Scan for the cell matching the given text and deliver its [X, Y] coordinate at center. 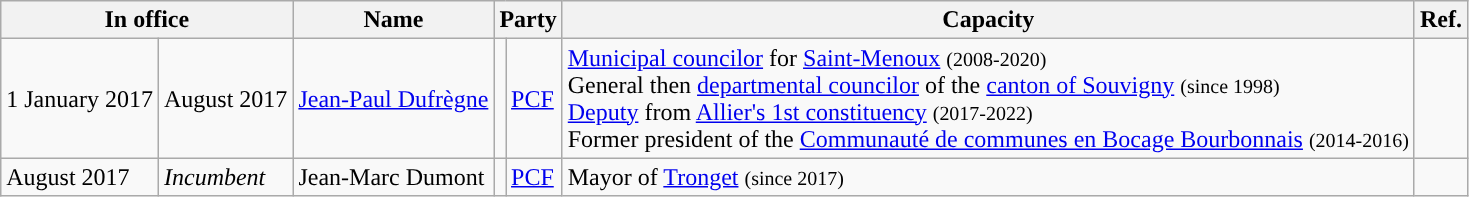
Jean-Paul Dufrègne [394, 98]
Mayor of Tronget (since 2017) [988, 177]
Incumbent [225, 177]
Party [528, 20]
Capacity [988, 20]
Ref. [1440, 20]
Name [394, 20]
In office [147, 20]
Jean-Marc Dumont [394, 177]
1 January 2017 [80, 98]
